Return (X, Y) of the center of cell containing provided text 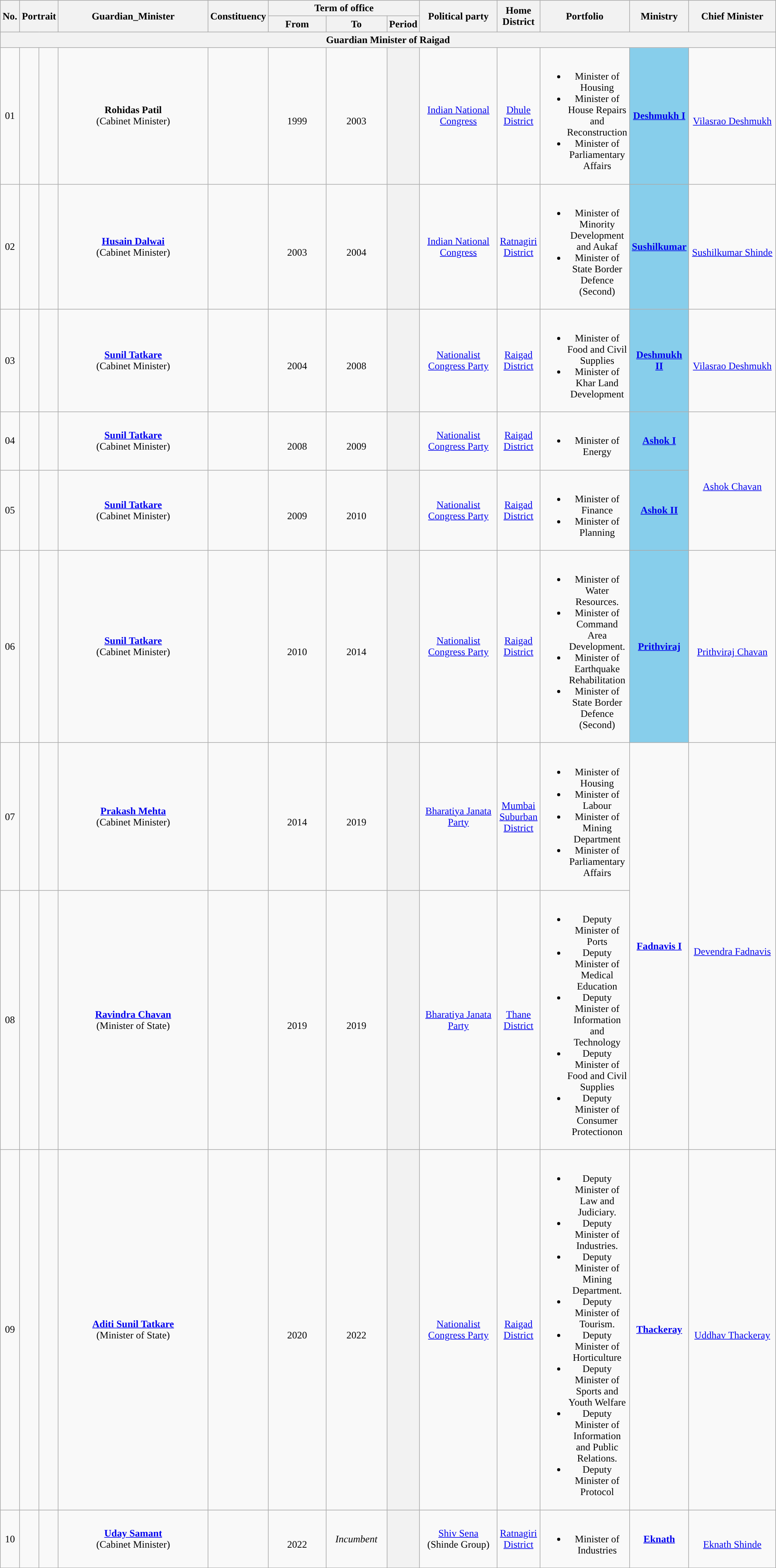
Minister of Energy (584, 441)
Husain Dalwai (Cabinet Minister) (133, 247)
Prithviraj (659, 646)
Ministry (659, 16)
Constituency (238, 16)
1999 (297, 116)
To (356, 24)
Term of office (344, 8)
Minister of FinanceMinister of Planning (584, 510)
From (297, 24)
Minister of HousingMinister of LabourMinister of Mining DepartmentMinister of Parliamentary Affairs (584, 816)
04 (10, 441)
03 (10, 361)
Period (403, 24)
Rohidas Patil (Cabinet Minister) (133, 116)
Guardian_Minister (133, 16)
Dhule District (518, 116)
Shiv Sena (Shinde Group) (458, 1539)
Uddhav Thackeray (732, 1329)
No. (10, 16)
Sushilkumar Shinde (732, 247)
Prithviraj Chavan (732, 646)
06 (10, 646)
Minister of Minority Development and AukafMinister of State Border Defence (Second) (584, 247)
Political party (458, 16)
Ashok I (659, 441)
2020 (297, 1329)
Chief Minister (732, 16)
Deshmukh I (659, 116)
Minister of Food and Civil SuppliesMinister of Khar Land Development (584, 361)
Eknath (659, 1539)
Fadnavis I (659, 946)
Thackeray (659, 1329)
Minister of HousingMinister of House Repairs and ReconstructionMinister of Parliamentary Affairs (584, 116)
Thane District (518, 1020)
Minister of Water Resources.Minister of Command Area Development.Minister of Earthquake RehabilitationMinister of State Border Defence (Second) (584, 646)
09 (10, 1329)
Prakash Mehta (Cabinet Minister) (133, 816)
Portfolio (584, 16)
Ashok II (659, 510)
Deshmukh II (659, 361)
10 (10, 1539)
Uday Samant (Cabinet Minister) (133, 1539)
Mumbai Suburban District (518, 816)
Portrait (39, 16)
05 (10, 510)
Sushilkumar (659, 247)
Aditi Sunil Tatkare (Minister of State) (133, 1329)
Ravindra Chavan (Minister of State) (133, 1020)
02 (10, 247)
08 (10, 1020)
Minister of Industries (584, 1539)
Guardian Minister of Raigad (388, 40)
01 (10, 116)
Devendra Fadnavis (732, 946)
Ashok Chavan (732, 481)
Incumbent (356, 1539)
Home District (518, 16)
07 (10, 816)
Eknath Shinde (732, 1539)
